Scan for the cell matching the given text and deliver its [x, y] coordinate at center. 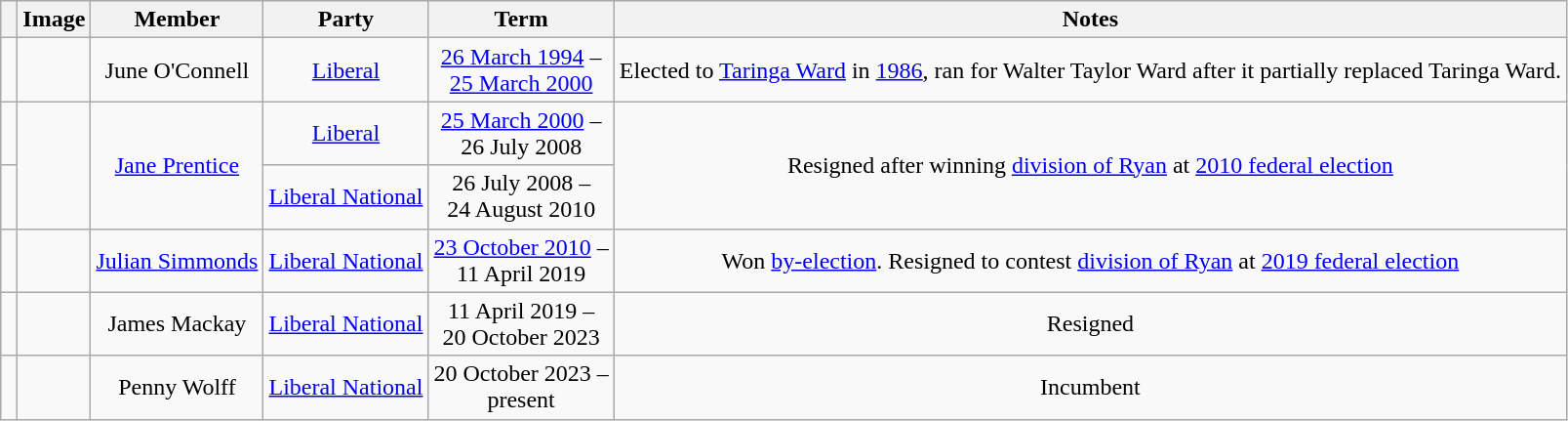
Incumbent [1090, 387]
Julian Simmonds [178, 260]
Won by-election. Resigned to contest division of Ryan at 2019 federal election [1090, 260]
Image [55, 20]
23 October 2010 – 11 April 2019 [521, 260]
20 October 2023 – present [521, 387]
Member [178, 20]
Penny Wolff [178, 387]
Party [345, 20]
26 March 1994 – 25 March 2000 [521, 70]
25 March 2000 – 26 July 2008 [521, 133]
Resigned after winning division of Ryan at 2010 federal election [1090, 165]
11 April 2019 – 20 October 2023 [521, 324]
Notes [1090, 20]
June O'Connell [178, 70]
26 July 2008 – 24 August 2010 [521, 197]
Term [521, 20]
Resigned [1090, 324]
Jane Prentice [178, 165]
Elected to Taringa Ward in 1986, ran for Walter Taylor Ward after it partially replaced Taringa Ward. [1090, 70]
James Mackay [178, 324]
